Capture the cell that displays the provided text and extract its [x, y] central coordinate. 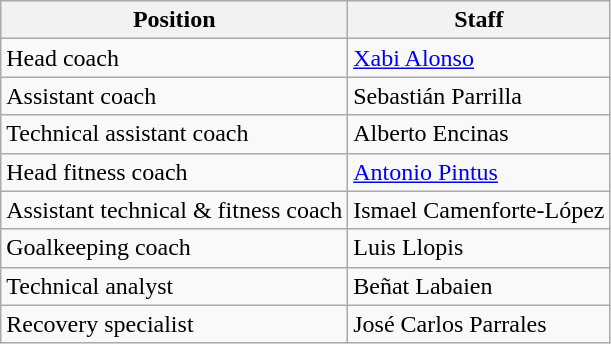
Luis Llopis [479, 248]
Antonio Pintus [479, 172]
Head coach [174, 58]
Beñat Labaien [479, 286]
Sebastián Parrilla [479, 96]
Head fitness coach [174, 172]
Technical assistant coach [174, 134]
Position [174, 20]
José Carlos Parrales [479, 324]
Alberto Encinas [479, 134]
Assistant technical & fitness coach [174, 210]
Technical analyst [174, 286]
Recovery specialist [174, 324]
Staff [479, 20]
Assistant coach [174, 96]
Goalkeeping coach [174, 248]
Ismael Camenforte-López [479, 210]
Xabi Alonso [479, 58]
